Capture the cell that displays the provided text and extract its [x, y] central coordinate. 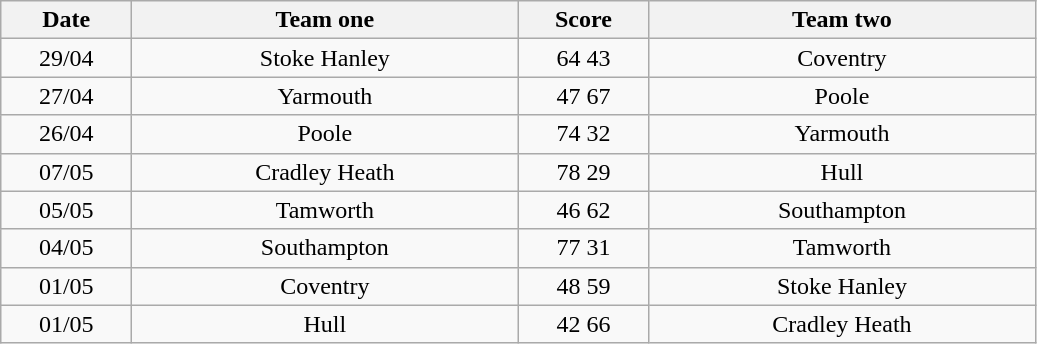
26/04 [66, 134]
64 43 [584, 58]
29/04 [66, 58]
05/05 [66, 210]
07/05 [66, 172]
04/05 [66, 248]
77 31 [584, 248]
Date [66, 20]
Team one [325, 20]
42 66 [584, 324]
27/04 [66, 96]
48 59 [584, 286]
Score [584, 20]
46 62 [584, 210]
Team two [842, 20]
74 32 [584, 134]
47 67 [584, 96]
78 29 [584, 172]
